Find where the given text appears and provide that cell's center as [X, Y] coordinate. 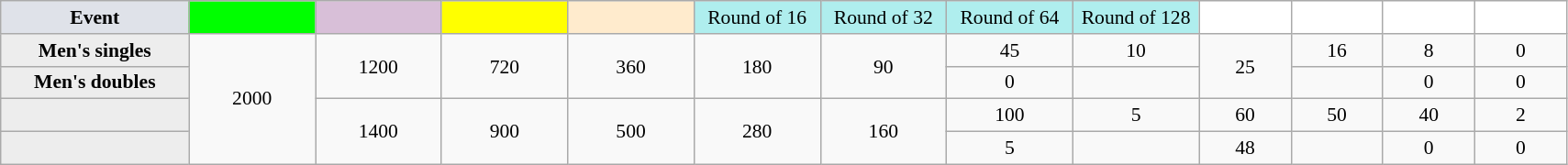
Round of 64 [1010, 17]
16 [1337, 50]
60 [1245, 115]
90 [884, 66]
Round of 128 [1136, 17]
280 [757, 132]
Men's singles [95, 50]
Event [95, 17]
8 [1429, 50]
720 [505, 66]
Round of 16 [757, 17]
1400 [379, 132]
900 [505, 132]
500 [631, 132]
180 [757, 66]
360 [631, 66]
25 [1245, 66]
50 [1337, 115]
45 [1010, 50]
10 [1136, 50]
100 [1010, 115]
48 [1245, 148]
Round of 32 [884, 17]
Men's doubles [95, 82]
1200 [379, 66]
2 [1520, 115]
160 [884, 132]
40 [1429, 115]
2000 [252, 99]
